Return [x, y] of the center of cell containing provided text 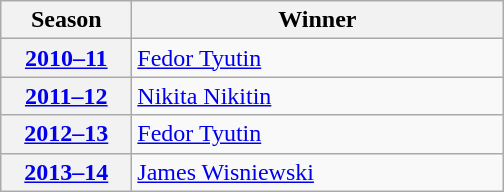
2013–14 [66, 172]
2010–11 [66, 58]
2012–13 [66, 134]
2011–12 [66, 96]
Nikita Nikitin [318, 96]
Season [66, 20]
Winner [318, 20]
James Wisniewski [318, 172]
